Determine the (x, y) coordinate at the center of the cell enclosing the given text.  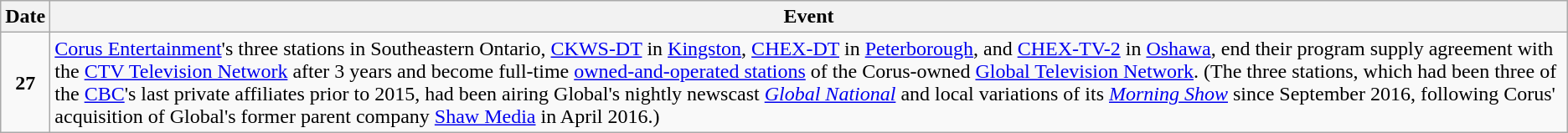
Date (25, 17)
27 (25, 82)
Event (809, 17)
